Search for the cell housing the specified text and yield its (X, Y) center coordinate. 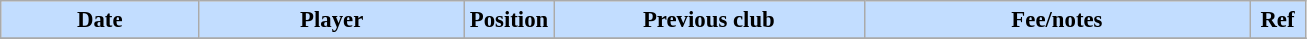
Ref (1278, 20)
Player (332, 20)
Previous club (710, 20)
Position (508, 20)
Fee/notes (1057, 20)
Date (100, 20)
